Identify which cell holds the provided text, then report its (x, y) central coordinate. 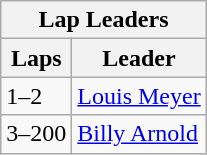
Leader (139, 58)
3–200 (36, 134)
Billy Arnold (139, 134)
Laps (36, 58)
1–2 (36, 96)
Louis Meyer (139, 96)
Lap Leaders (104, 20)
